Provide the [X, Y] coordinate of the cell's center where the given text is located.  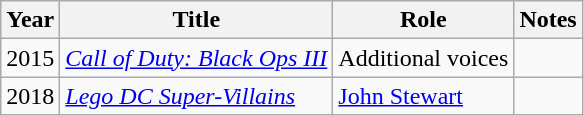
Year [30, 20]
Additional voices [424, 58]
Title [196, 20]
2018 [30, 96]
2015 [30, 58]
Call of Duty: Black Ops III [196, 58]
Role [424, 20]
Notes [548, 20]
John Stewart [424, 96]
Lego DC Super-Villains [196, 96]
